Scan for the cell matching the given text and deliver its (X, Y) coordinate at center. 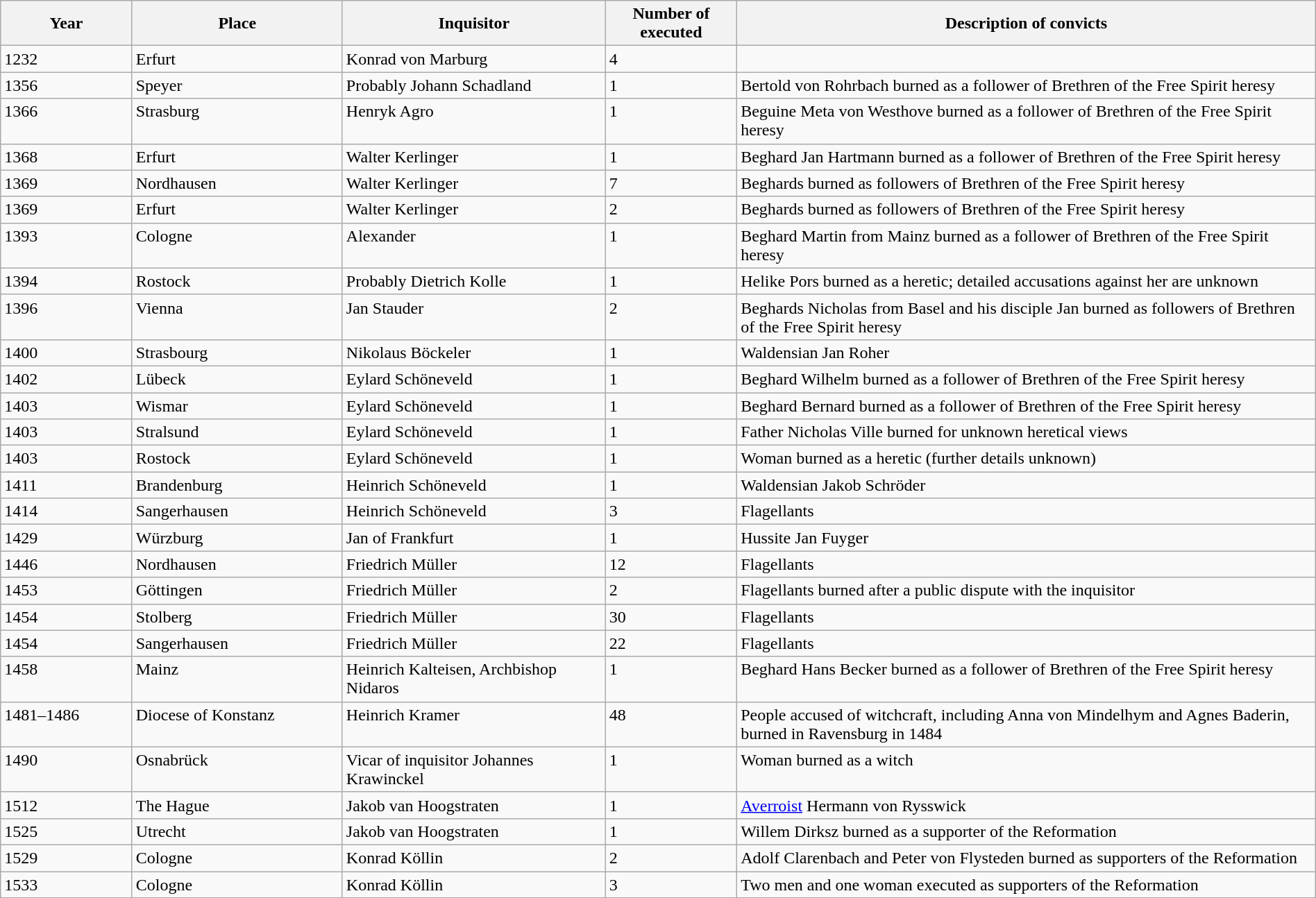
1402 (67, 379)
1414 (67, 511)
Woman burned as a witch (1027, 769)
7 (670, 183)
1533 (67, 885)
1232 (67, 59)
Strasburg (237, 121)
Strasbourg (237, 353)
Father Nicholas Ville burned for unknown heretical views (1027, 432)
Osnabrück (237, 769)
Woman burned as a heretic (further details unknown) (1027, 459)
Number of executed (670, 24)
Description of convicts (1027, 24)
1481–1486 (67, 725)
The Hague (237, 805)
Göttingen (237, 591)
1396 (67, 316)
1512 (67, 805)
Alexander (473, 246)
Beghard Jan Hartmann burned as a follower of Brethren of the Free Spirit heresy (1027, 157)
Speyer (237, 85)
Stralsund (237, 432)
Stolberg (237, 617)
1356 (67, 85)
22 (670, 643)
Diocese of Konstanz (237, 725)
1446 (67, 564)
Waldensian Jakob Schröder (1027, 485)
Beguine Meta von Westhove burned as a follower of Brethren of the Free Spirit heresy (1027, 121)
Jan Stauder (473, 316)
Heinrich Kramer (473, 725)
Willem Dirksz burned as a supporter of the Reformation (1027, 831)
Nikolaus Böckeler (473, 353)
12 (670, 564)
Mainz (237, 679)
Beghard Wilhelm burned as a follower of Brethren of the Free Spirit heresy (1027, 379)
People accused of witchcraft, including Anna von Mindelhym and Agnes Baderin, burned in Ravensburg in 1484 (1027, 725)
1525 (67, 831)
Bertold von Rohrbach burned as a follower of Brethren of the Free Spirit heresy (1027, 85)
Heinrich Kalteisen, Archbishop Nidaros (473, 679)
Beghard Martin from Mainz burned as a follower of Brethren of the Free Spirit heresy (1027, 246)
Würzburg (237, 538)
Year (67, 24)
Utrecht (237, 831)
1393 (67, 246)
Beghards Nicholas from Basel and his disciple Jan burned as followers of Brethren of the Free Spirit heresy (1027, 316)
Vienna (237, 316)
Helike Pors burned as a heretic; detailed accusations against her are unknown (1027, 281)
1458 (67, 679)
Beghard Bernard burned as a follower of Brethren of the Free Spirit heresy (1027, 406)
Wismar (237, 406)
Jan of Frankfurt (473, 538)
Vicar of inquisitor Johannes Krawinckel (473, 769)
Konrad von Marburg (473, 59)
Averroist Hermann von Rysswick (1027, 805)
Brandenburg (237, 485)
1490 (67, 769)
Hussite Jan Fuyger (1027, 538)
1529 (67, 858)
Two men and one woman executed as supporters of the Reformation (1027, 885)
4 (670, 59)
Beghard Hans Becker burned as a follower of Brethren of the Free Spirit heresy (1027, 679)
48 (670, 725)
1453 (67, 591)
1400 (67, 353)
30 (670, 617)
Place (237, 24)
Probably Johann Schadland (473, 85)
Adolf Clarenbach and Peter von Flysteden burned as supporters of the Reformation (1027, 858)
Inquisitor (473, 24)
1429 (67, 538)
Henryk Agro (473, 121)
Flagellants burned after a public dispute with the inquisitor (1027, 591)
1368 (67, 157)
1366 (67, 121)
Probably Dietrich Kolle (473, 281)
Lübeck (237, 379)
1394 (67, 281)
Waldensian Jan Roher (1027, 353)
1411 (67, 485)
